Pinpoint the cell where the given text exists, returning its (X, Y) midpoint coordinate. 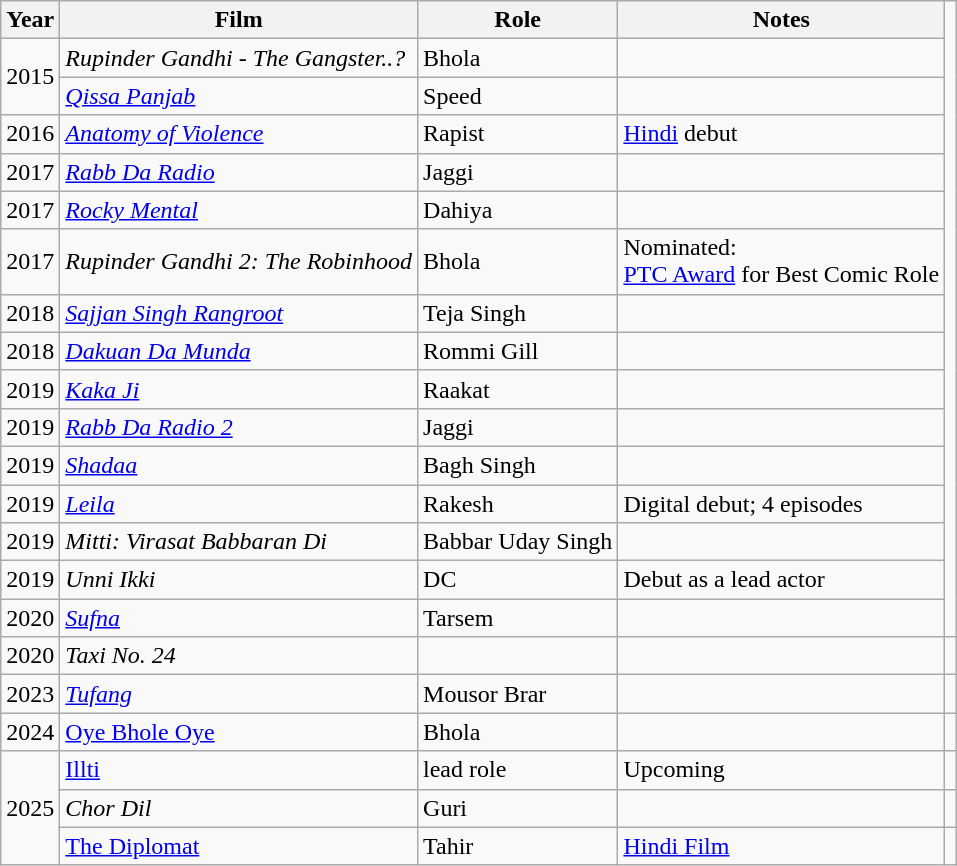
Teja Singh (518, 313)
2015 (30, 77)
Qissa Panjab (239, 96)
Hindi debut (782, 134)
Raakat (518, 389)
Tahir (518, 846)
Rupinder Gandhi - The Gangster..? (239, 58)
Rocky Mental (239, 210)
Rommi Gill (518, 351)
Nominated:PTC Award for Best Comic Role (782, 262)
Upcoming (782, 770)
Anatomy of Violence (239, 134)
Tarsem (518, 618)
Guri (518, 808)
Illti (239, 770)
2025 (30, 808)
Leila (239, 503)
Rabb Da Radio (239, 172)
Chor Dil (239, 808)
Speed (518, 96)
Sajjan Singh Rangroot (239, 313)
Dahiya (518, 210)
Babbar Uday Singh (518, 542)
Hindi Film (782, 846)
Sufna (239, 618)
Mousor Brar (518, 694)
DC (518, 580)
Mitti: Virasat Babbaran Di (239, 542)
Rakesh (518, 503)
The Diplomat (239, 846)
Rapist (518, 134)
Bagh Singh (518, 465)
Rabb Da Radio 2 (239, 427)
Tufang (239, 694)
Rupinder Gandhi 2: The Robinhood (239, 262)
Shadaa (239, 465)
2024 (30, 732)
Debut as a lead actor (782, 580)
lead role (518, 770)
Taxi No. 24 (239, 656)
2023 (30, 694)
Kaka Ji (239, 389)
Role (518, 20)
Notes (782, 20)
Dakuan Da Munda (239, 351)
Digital debut; 4 episodes (782, 503)
2016 (30, 134)
Oye Bhole Oye (239, 732)
Year (30, 20)
Unni Ikki (239, 580)
Film (239, 20)
